Determine the (X, Y) coordinate at the center of the cell enclosing the given text.  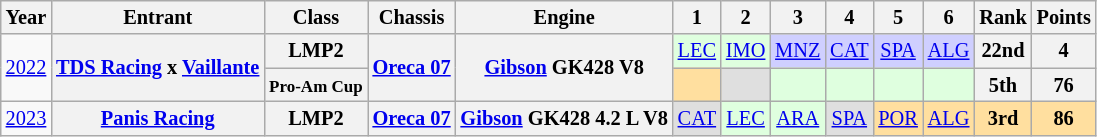
TDS Racing x Vaillante (158, 68)
3 (798, 17)
Panis Racing (158, 118)
2022 (26, 68)
POR (898, 118)
6 (949, 17)
Year (26, 17)
Entrant (158, 17)
MNZ (798, 51)
86 (1064, 118)
Chassis (412, 17)
ARA (798, 118)
1 (697, 17)
76 (1064, 85)
2 (746, 17)
Pro-Am Cup (316, 85)
5th (1002, 85)
22nd (1002, 51)
Gibson GK428 V8 (564, 68)
2023 (26, 118)
Gibson GK428 4.2 L V8 (564, 118)
5 (898, 17)
Rank (1002, 17)
Points (1064, 17)
Class (316, 17)
3rd (1002, 118)
Engine (564, 17)
IMO (746, 51)
